Capture the cell that displays the provided text and extract its [X, Y] central coordinate. 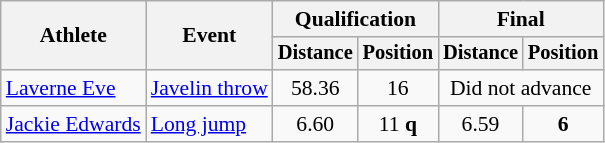
Javelin throw [210, 88]
6.59 [480, 124]
58.36 [316, 88]
11 q [398, 124]
Event [210, 36]
6 [563, 124]
Laverne Eve [74, 88]
Qualification [356, 19]
Final [520, 19]
Long jump [210, 124]
Jackie Edwards [74, 124]
Athlete [74, 36]
6.60 [316, 124]
16 [398, 88]
Did not advance [520, 88]
